From the cell containing the given text, extract its center point as [X, Y] coordinate. 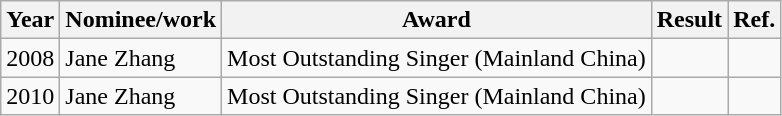
Ref. [754, 20]
Nominee/work [141, 20]
Result [689, 20]
Year [30, 20]
2010 [30, 96]
2008 [30, 58]
Award [437, 20]
